Determine the (x, y) coordinate at the center of the cell enclosing the given text.  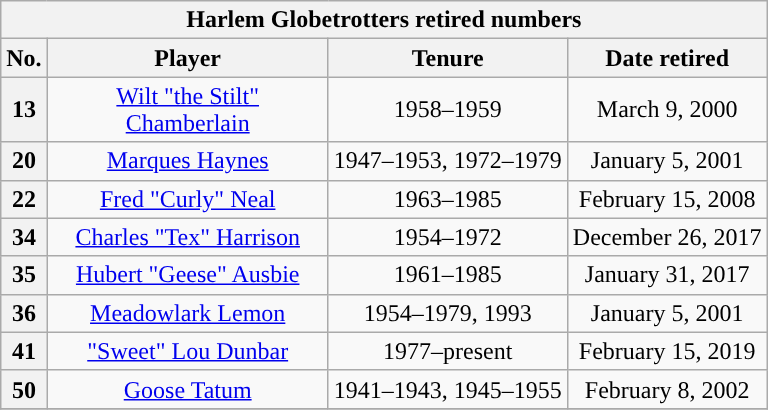
No. (24, 58)
1954–1972 (448, 237)
December 26, 2017 (667, 237)
"Sweet" Lou Dunbar (188, 351)
13 (24, 110)
Date retired (667, 58)
1977–present (448, 351)
36 (24, 313)
February 8, 2002 (667, 389)
Hubert "Geese" Ausbie (188, 275)
1941–1943, 1945–1955 (448, 389)
1947–1953, 1972–1979 (448, 161)
February 15, 2008 (667, 199)
22 (24, 199)
Marques Haynes (188, 161)
35 (24, 275)
Charles "Tex" Harrison (188, 237)
March 9, 2000 (667, 110)
Meadowlark Lemon (188, 313)
Fred "Curly" Neal (188, 199)
Harlem Globetrotters retired numbers (384, 20)
41 (24, 351)
1954–1979, 1993 (448, 313)
January 31, 2017 (667, 275)
1961–1985 (448, 275)
Goose Tatum (188, 389)
34 (24, 237)
20 (24, 161)
50 (24, 389)
1963–1985 (448, 199)
Wilt "the Stilt" Chamberlain (188, 110)
Player (188, 58)
1958–1959 (448, 110)
Tenure (448, 58)
February 15, 2019 (667, 351)
